Determine the (X, Y) coordinate at the center of the cell enclosing the given text.  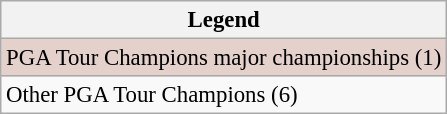
Legend (224, 20)
PGA Tour Champions major championships (1) (224, 58)
Other PGA Tour Champions (6) (224, 95)
